Scan for the cell matching the given text and deliver its (X, Y) coordinate at center. 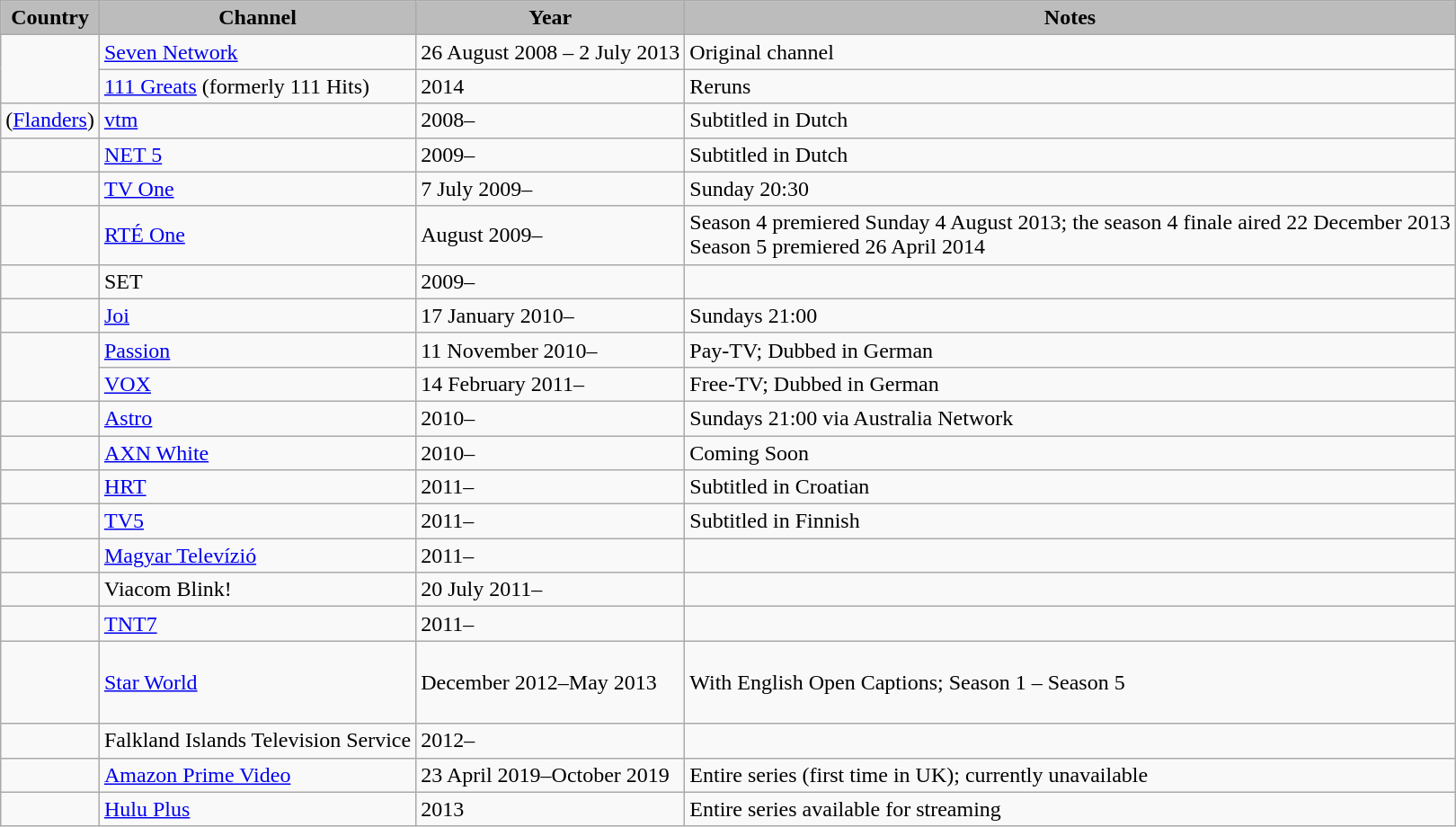
SET (257, 281)
2014 (550, 86)
TV One (257, 189)
7 July 2009– (550, 189)
20 July 2011– (550, 590)
NET 5 (257, 155)
Channel (257, 18)
Falkland Islands Television Service (257, 741)
AXN White (257, 452)
Reruns (1070, 86)
23 April 2019–October 2019 (550, 775)
(Flanders) (50, 120)
111 Greats (formerly 111 Hits) (257, 86)
Free-TV; Dubbed in German (1070, 384)
14 February 2011– (550, 384)
11 November 2010– (550, 350)
Pay-TV; Dubbed in German (1070, 350)
Year (550, 18)
December 2012–May 2013 (550, 682)
Magyar Televízió (257, 556)
Sundays 21:00 (1070, 316)
Season 4 premiered Sunday 4 August 2013; the season 4 finale aired 22 December 2013 Season 5 premiered 26 April 2014 (1070, 236)
TV5 (257, 521)
Passion (257, 350)
Sundays 21:00 via Australia Network (1070, 418)
HRT (257, 487)
Seven Network (257, 52)
Subtitled in Finnish (1070, 521)
Sunday 20:30 (1070, 189)
Subtitled in Croatian (1070, 487)
Notes (1070, 18)
Hulu Plus (257, 809)
RTÉ One (257, 236)
Entire series available for streaming (1070, 809)
Joi (257, 316)
Star World (257, 682)
17 January 2010– (550, 316)
Entire series (first time in UK); currently unavailable (1070, 775)
Astro (257, 418)
26 August 2008 – 2 July 2013 (550, 52)
VOX (257, 384)
August 2009– (550, 236)
Original channel (1070, 52)
TNT7 (257, 624)
With English Open Captions; Season 1 – Season 5 (1070, 682)
vtm (257, 120)
Coming Soon (1070, 452)
Amazon Prime Video (257, 775)
2008– (550, 120)
2012– (550, 741)
Country (50, 18)
Viacom Blink! (257, 590)
2013 (550, 809)
